From the cell containing the given text, extract its center point as (X, Y) coordinate. 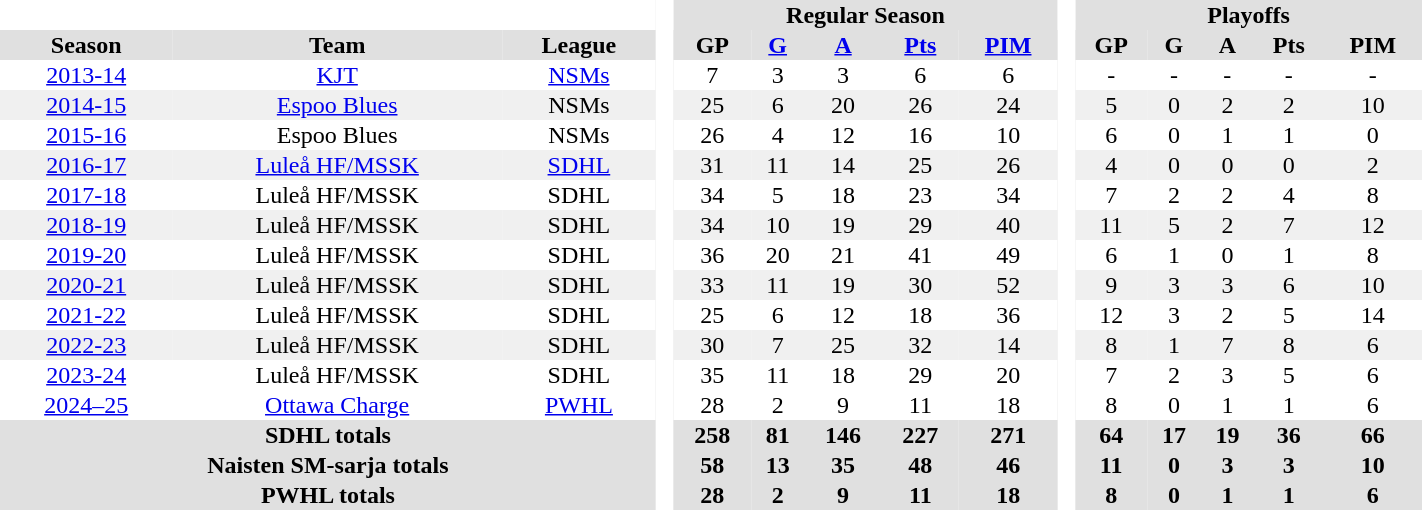
40 (1008, 225)
KJT (337, 75)
41 (920, 255)
2020-21 (86, 285)
League (579, 45)
32 (920, 345)
58 (712, 465)
64 (1111, 435)
2014-15 (86, 105)
2019-20 (86, 255)
Playoffs (1248, 15)
2015-16 (86, 135)
2024–25 (86, 405)
46 (1008, 465)
2023-24 (86, 375)
49 (1008, 255)
33 (712, 285)
81 (778, 435)
Ottawa Charge (337, 405)
Season (86, 45)
24 (1008, 105)
SDHL totals (328, 435)
Team (337, 45)
52 (1008, 285)
146 (842, 435)
258 (712, 435)
16 (920, 135)
31 (712, 165)
23 (920, 195)
13 (778, 465)
2013-14 (86, 75)
227 (920, 435)
2018-19 (86, 225)
Regular Season (866, 15)
2016-17 (86, 165)
PWHL totals (328, 495)
PWHL (579, 405)
2021-22 (86, 315)
17 (1174, 435)
271 (1008, 435)
48 (920, 465)
66 (1372, 435)
21 (842, 255)
2022-23 (86, 345)
2017-18 (86, 195)
Naisten SM-sarja totals (328, 465)
